Scan for the cell matching the given text and deliver its [X, Y] coordinate at center. 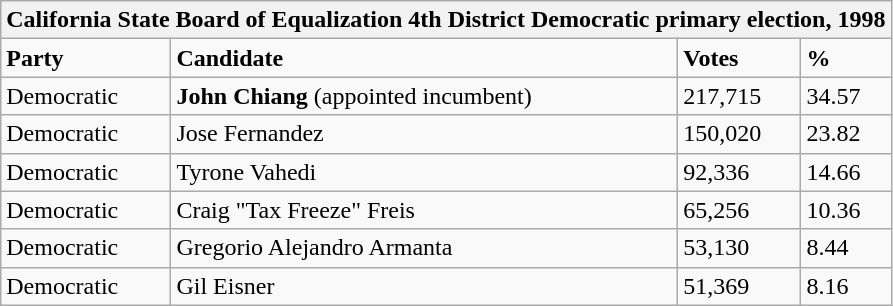
Votes [740, 58]
Gil Eisner [424, 286]
Jose Fernandez [424, 134]
10.36 [846, 210]
150,020 [740, 134]
Party [86, 58]
34.57 [846, 96]
Gregorio Alejandro Armanta [424, 248]
217,715 [740, 96]
John Chiang (appointed incumbent) [424, 96]
65,256 [740, 210]
53,130 [740, 248]
% [846, 58]
92,336 [740, 172]
Candidate [424, 58]
8.16 [846, 286]
Tyrone Vahedi [424, 172]
14.66 [846, 172]
California State Board of Equalization 4th District Democratic primary election, 1998 [446, 20]
23.82 [846, 134]
8.44 [846, 248]
Craig "Tax Freeze" Freis [424, 210]
51,369 [740, 286]
